Determine the (X, Y) coordinate at the center of the cell enclosing the given text.  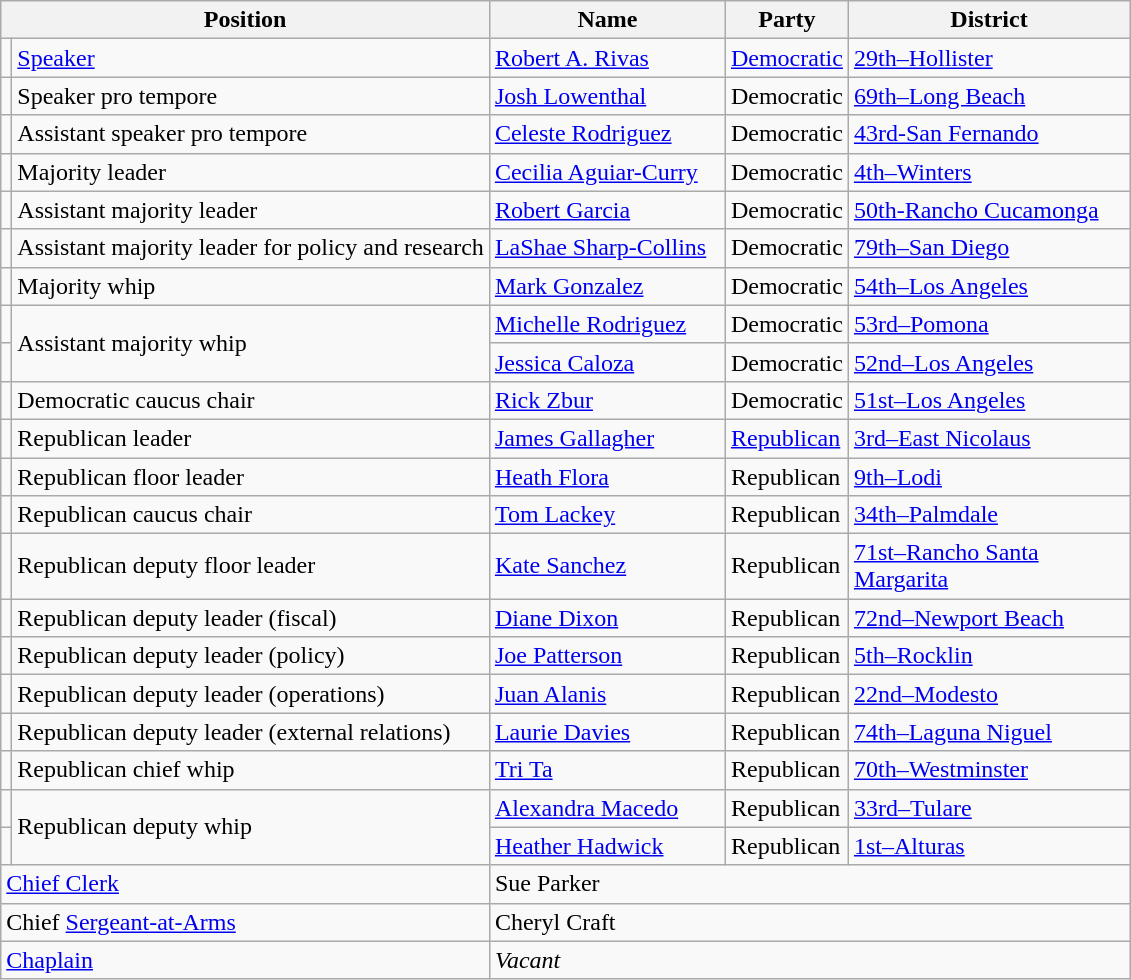
Republican leader (251, 438)
72nd–Newport Beach (988, 618)
71st–Rancho Santa Margarita (988, 566)
22nd–Modesto (988, 694)
Heath Flora (607, 477)
Republican chief whip (251, 770)
4th–Winters (988, 172)
Name (607, 20)
74th–Laguna Niguel (988, 732)
Republican deputy leader (fiscal) (251, 618)
Rick Zbur (607, 400)
Heather Hadwick (607, 846)
Cheryl Craft (809, 922)
Sue Parker (809, 884)
5th–Rocklin (988, 656)
Chief Sergeant-at-Arms (246, 922)
Republican deputy leader (policy) (251, 656)
Republican deputy floor leader (251, 566)
Chief Clerk (246, 884)
79th–San Diego (988, 248)
Alexandra Macedo (607, 808)
Majority whip (251, 286)
Robert A. Rivas (607, 58)
Position (246, 20)
Cecilia Aguiar-Curry (607, 172)
Jessica Caloza (607, 362)
Majority leader (251, 172)
43rd-San Fernando (988, 134)
Juan Alanis (607, 694)
District (988, 20)
29th–Hollister (988, 58)
Assistant majority whip (251, 343)
Laurie Davies (607, 732)
Republican deputy whip (251, 827)
Robert Garcia (607, 210)
LaShae Sharp-Collins (607, 248)
Diane Dixon (607, 618)
Mark Gonzalez (607, 286)
53rd–Pomona (988, 324)
69th–Long Beach (988, 96)
Republican deputy leader (operations) (251, 694)
52nd–Los Angeles (988, 362)
Chaplain (246, 960)
Kate Sanchez (607, 566)
Speaker (251, 58)
Republican deputy leader (external relations) (251, 732)
Michelle Rodriguez (607, 324)
9th–Lodi (988, 477)
Tom Lackey (607, 515)
50th-Rancho Cucamonga (988, 210)
Celeste Rodriguez (607, 134)
Joe Patterson (607, 656)
70th–Westminster (988, 770)
Democratic caucus chair (251, 400)
Assistant speaker pro tempore (251, 134)
54th–Los Angeles (988, 286)
Party (786, 20)
51st–Los Angeles (988, 400)
James Gallagher (607, 438)
Republican floor leader (251, 477)
34th–Palmdale (988, 515)
Speaker pro tempore (251, 96)
Vacant (809, 960)
1st–Alturas (988, 846)
Tri Ta (607, 770)
33rd–Tulare (988, 808)
Republican caucus chair (251, 515)
Assistant majority leader (251, 210)
Assistant majority leader for policy and research (251, 248)
Josh Lowenthal (607, 96)
3rd–East Nicolaus (988, 438)
